For the text-containing cell, return its midpoint in [X, Y] coordinate format. 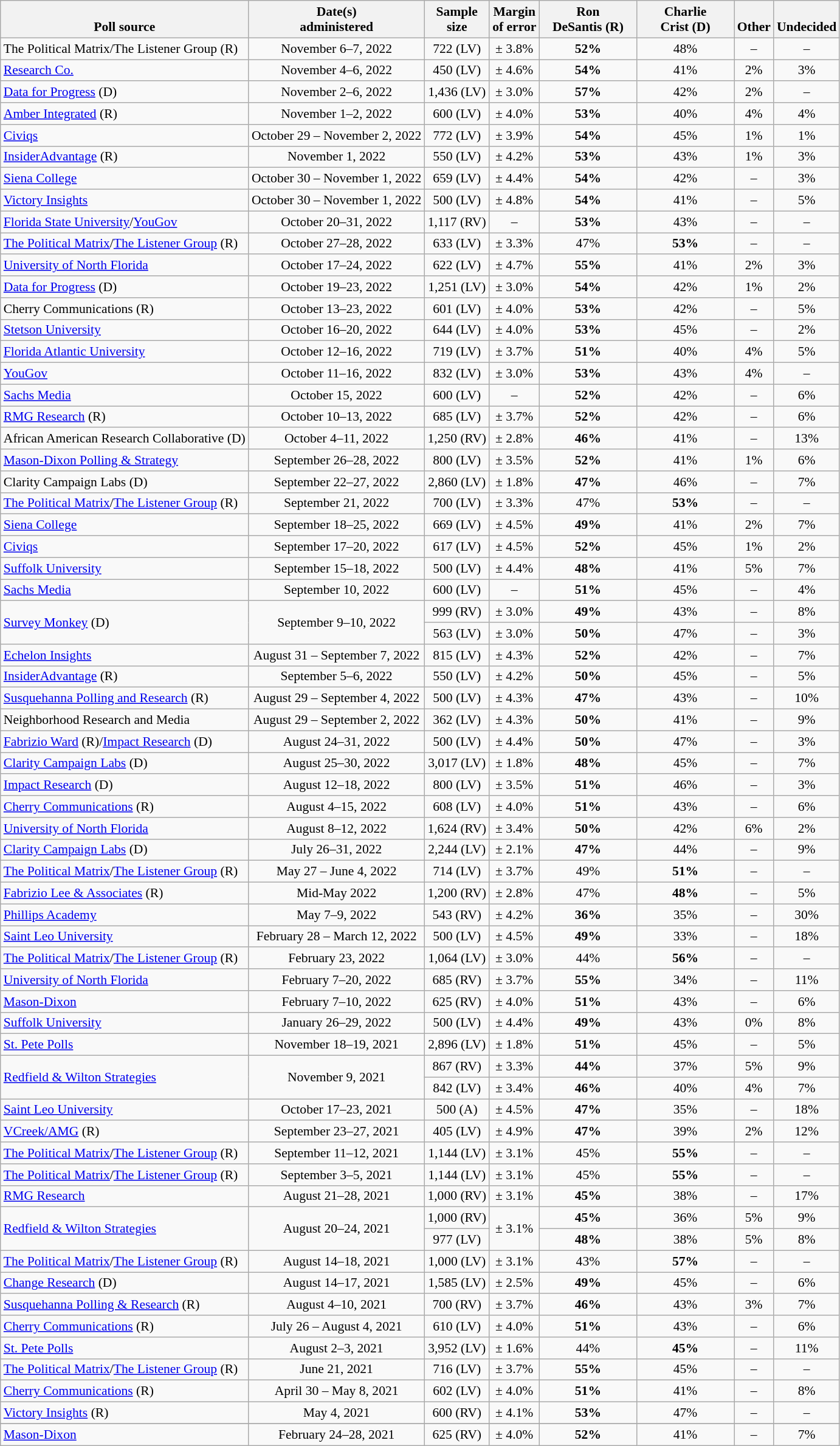
February 7–20, 2022 [337, 980]
Susquehanna Polling and Research (R) [125, 698]
October 4–11, 2022 [337, 439]
August 29 – September 2, 2022 [337, 720]
September 3–5, 2021 [337, 1175]
405 (LV) [457, 1132]
Victory Insights (R) [125, 1413]
Fabrizio Lee & Associates (R) [125, 893]
Survey Monkey (D) [125, 622]
867 (RV) [457, 1067]
October 13–23, 2022 [337, 309]
Other [754, 19]
600 (RV) [457, 1413]
September 21, 2022 [337, 503]
610 (LV) [457, 1326]
African American Research Collaborative (D) [125, 439]
August 14–18, 2021 [337, 1261]
± 3.8% [514, 49]
September 10, 2022 [337, 590]
RonDeSantis (R) [588, 19]
3,952 (LV) [457, 1348]
± 4.6% [514, 71]
30% [807, 915]
May 7–9, 2022 [337, 915]
1,000 (LV) [457, 1261]
842 (LV) [457, 1088]
56% [685, 959]
September 15–18, 2022 [337, 568]
Mid-May 2022 [337, 893]
34% [685, 980]
August 14–17, 2021 [337, 1283]
700 (RV) [457, 1305]
772 (LV) [457, 136]
September 22–27, 2022 [337, 482]
October 16–20, 2022 [337, 330]
November 9, 2021 [337, 1077]
YouGov [125, 374]
999 (RV) [457, 612]
November 1–2, 2022 [337, 114]
633 (LV) [457, 244]
714 (LV) [457, 872]
November 2–6, 2022 [337, 92]
± 4.7% [514, 266]
0% [754, 1023]
October 10–13, 2022 [337, 417]
543 (RV) [457, 915]
832 (LV) [457, 374]
Marginof error [514, 19]
November 6–7, 2022 [337, 49]
563 (LV) [457, 633]
August 25–30, 2022 [337, 763]
39% [685, 1132]
± 2.5% [514, 1283]
February 28 – March 12, 2022 [337, 937]
1,436 (LV) [457, 92]
February 24–28, 2021 [337, 1434]
October 17–23, 2021 [337, 1110]
13% [807, 439]
September 26–28, 2022 [337, 460]
37% [685, 1067]
February 7–10, 2022 [337, 1002]
601 (LV) [457, 309]
February 23, 2022 [337, 959]
685 (LV) [457, 417]
± 4.8% [514, 201]
August 12–18, 2022 [337, 785]
Susquehanna Polling & Research (R) [125, 1305]
815 (LV) [457, 655]
August 4–15, 2022 [337, 807]
Florida State University/YouGov [125, 222]
August 2–3, 2021 [337, 1348]
October 17–24, 2022 [337, 266]
October 29 – November 2, 2022 [337, 136]
Victory Insights [125, 201]
1,064 (LV) [457, 959]
1,200 (RV) [457, 893]
Research Co. [125, 71]
685 (RV) [457, 980]
Amber Integrated (R) [125, 114]
12% [807, 1132]
September 11–12, 2021 [337, 1153]
August 21–28, 2021 [337, 1196]
RMG Research [125, 1196]
1,250 (RV) [457, 439]
November 18–19, 2021 [337, 1045]
August 24–31, 2022 [337, 742]
716 (LV) [457, 1369]
Change Research (D) [125, 1283]
617 (LV) [457, 547]
Florida Atlantic University [125, 352]
October 12–16, 2022 [337, 352]
May 4, 2021 [337, 1413]
VCreek/AMG (R) [125, 1132]
September 23–27, 2021 [337, 1132]
August 8–12, 2022 [337, 828]
July 26 – August 4, 2021 [337, 1326]
602 (LV) [457, 1391]
May 27 – June 4, 2022 [337, 872]
January 26–29, 2022 [337, 1023]
722 (LV) [457, 49]
± 4.9% [514, 1132]
November 4–6, 2022 [337, 71]
17% [807, 1196]
Undecided [807, 19]
450 (LV) [457, 71]
September 9–10, 2022 [337, 622]
608 (LV) [457, 807]
1,624 (RV) [457, 828]
October 15, 2022 [337, 395]
2,860 (LV) [457, 482]
3,017 (LV) [457, 763]
August 29 – September 4, 2022 [337, 698]
362 (LV) [457, 720]
Fabrizio Ward (R)/Impact Research (D) [125, 742]
± 1.6% [514, 1348]
Neighborhood Research and Media [125, 720]
10% [807, 698]
700 (LV) [457, 503]
500 (A) [457, 1110]
October 19–23, 2022 [337, 287]
June 21, 2021 [337, 1369]
1,585 (LV) [457, 1283]
September 17–20, 2022 [337, 547]
1,117 (RV) [457, 222]
2,244 (LV) [457, 850]
August 4–10, 2021 [337, 1305]
September 5–6, 2022 [337, 677]
July 26–31, 2022 [337, 850]
November 1, 2022 [337, 157]
Mason-Dixon Polling & Strategy [125, 460]
Date(s)administered [337, 19]
September 18–25, 2022 [337, 525]
669 (LV) [457, 525]
October 20–31, 2022 [337, 222]
719 (LV) [457, 352]
October 27–28, 2022 [337, 244]
622 (LV) [457, 266]
Phillips Academy [125, 915]
1,251 (LV) [457, 287]
August 31 – September 7, 2022 [337, 655]
659 (LV) [457, 179]
April 30 – May 8, 2021 [337, 1391]
August 20–24, 2021 [337, 1229]
2,896 (LV) [457, 1045]
± 3.9% [514, 136]
CharlieCrist (D) [685, 19]
Poll source [125, 19]
977 (LV) [457, 1240]
± 4.1% [514, 1413]
Impact Research (D) [125, 785]
644 (LV) [457, 330]
October 11–16, 2022 [337, 374]
± 2.1% [514, 850]
Echelon Insights [125, 655]
33% [685, 937]
RMG Research (R) [125, 417]
Stetson University [125, 330]
Samplesize [457, 19]
